Extract the (X, Y) coordinate from the center of the cell holding the provided text.  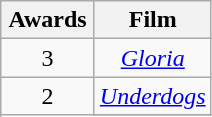
Awards (48, 20)
Film (152, 20)
Underdogs (152, 96)
3 (48, 58)
2 (48, 96)
Gloria (152, 58)
